Pinpoint the cell where the given text exists, returning its [x, y] midpoint coordinate. 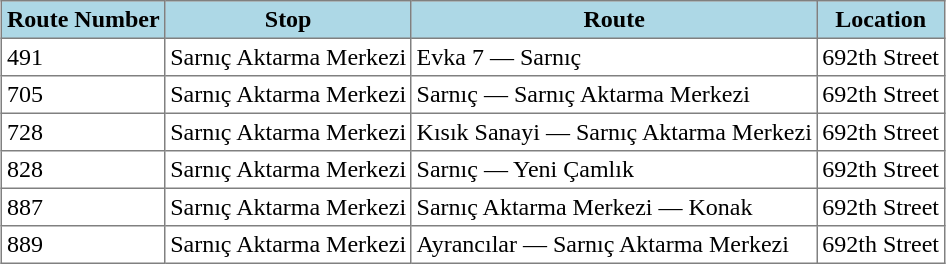
828 [84, 170]
Stop [288, 20]
889 [84, 245]
Evka 7 — Sarnıç [614, 57]
Route Number [84, 20]
Sarnıç — Sarnıç Aktarma Merkezi [614, 95]
Ayrancılar — Sarnıç Aktarma Merkezi [614, 245]
Sarnıç Aktarma Merkezi — Konak [614, 207]
Sarnıç — Yeni Çamlık [614, 170]
Location [880, 20]
Route [614, 20]
728 [84, 132]
705 [84, 95]
Kısık Sanayi — Sarnıç Aktarma Merkezi [614, 132]
887 [84, 207]
491 [84, 57]
